For the text-containing cell, return its midpoint in [X, Y] coordinate format. 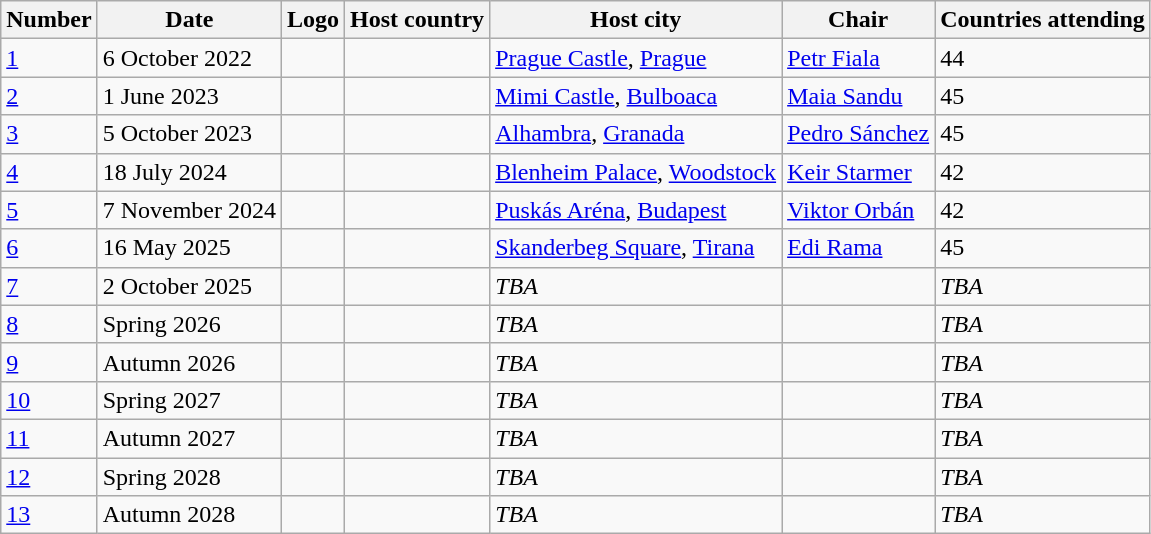
6 October 2022 [189, 58]
1 [49, 58]
Prague Castle, Prague [636, 58]
3 [49, 134]
Number [49, 20]
Skanderbeg Square, Tirana [636, 248]
16 May 2025 [189, 248]
Spring 2026 [189, 324]
12 [49, 477]
Countries attending [1043, 20]
Viktor Orbán [858, 210]
7 [49, 286]
13 [49, 515]
Autumn 2026 [189, 362]
10 [49, 400]
Date [189, 20]
Spring 2027 [189, 400]
Autumn 2027 [189, 438]
Host country [418, 20]
2 October 2025 [189, 286]
Maia Sandu [858, 96]
Logo [314, 20]
Keir Starmer [858, 172]
Pedro Sánchez [858, 134]
44 [1043, 58]
6 [49, 248]
9 [49, 362]
4 [49, 172]
5 October 2023 [189, 134]
5 [49, 210]
Puskás Aréna, Budapest [636, 210]
Blenheim Palace, Woodstock [636, 172]
Petr Fiala [858, 58]
8 [49, 324]
2 [49, 96]
7 November 2024 [189, 210]
Edi Rama [858, 248]
Host city [636, 20]
Chair [858, 20]
18 July 2024 [189, 172]
Mimi Castle, Bulboaca [636, 96]
11 [49, 438]
Alhambra, Granada [636, 134]
Autumn 2028 [189, 515]
1 June 2023 [189, 96]
Spring 2028 [189, 477]
